Identify which cell holds the provided text, then report its (X, Y) central coordinate. 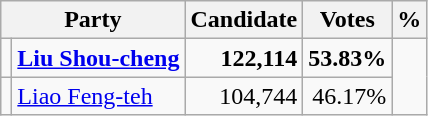
Votes (348, 20)
% (410, 20)
Liu Shou-cheng (98, 58)
Party (93, 20)
Liao Feng-teh (98, 96)
122,114 (244, 58)
Candidate (244, 20)
46.17% (348, 96)
53.83% (348, 58)
104,744 (244, 96)
